Find where the given text appears and provide that cell's center as [x, y] coordinate. 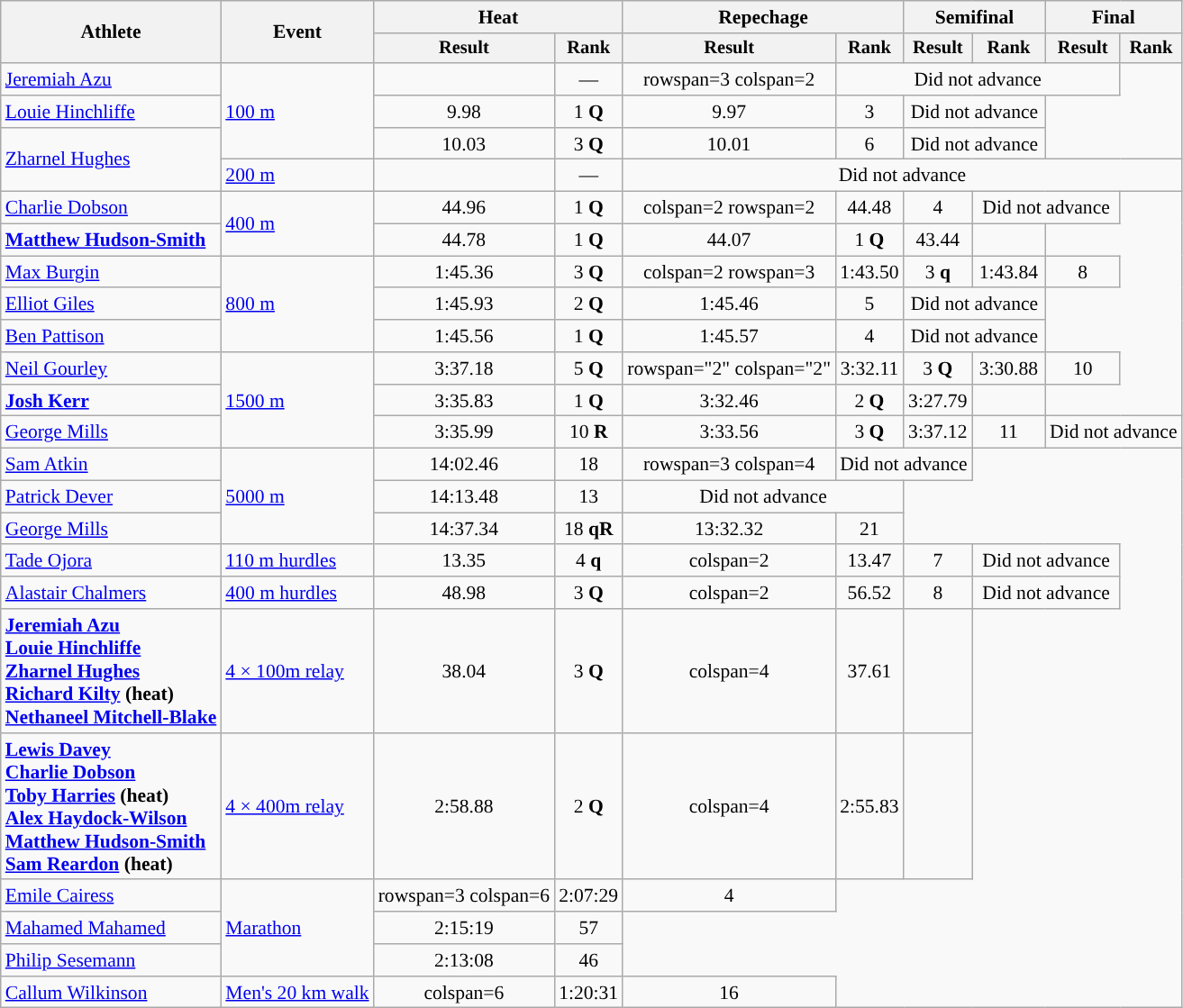
38.04 [465, 671]
1:43.84 [1009, 272]
400 m [297, 223]
2:13:08 [465, 960]
10.01 [729, 144]
13 [588, 497]
44.07 [729, 241]
Emile Cairess [112, 896]
Repechage [763, 17]
18 [588, 465]
13.35 [465, 561]
Patrick Dever [112, 497]
1:45.46 [729, 304]
44.78 [465, 241]
48.98 [465, 593]
13.47 [869, 561]
10 [1083, 368]
rowspan=3 colspan=6 [465, 896]
Tade Ojora [112, 561]
Max Burgin [112, 272]
200 m [297, 176]
1:45.36 [465, 272]
Mahamed Mahamed [112, 928]
Charlie Dobson [112, 208]
6 [869, 144]
2:58.88 [465, 807]
rowspan=3 colspan=2 [729, 79]
Louie Hinchliffe [112, 112]
5 Q [588, 368]
Event [297, 32]
2:07:29 [588, 896]
Zharnel Hughes [112, 160]
57 [588, 928]
56.52 [869, 593]
Neil Gourley [112, 368]
10.03 [465, 144]
3:35.99 [465, 432]
14:37.34 [465, 529]
9.97 [729, 112]
3:37.12 [938, 432]
5000 m [297, 497]
3:32.11 [869, 368]
3 [869, 112]
100 m [297, 112]
Final [1114, 17]
44.96 [465, 208]
11 [1009, 432]
1:45.56 [465, 336]
2:15:19 [465, 928]
14:02.46 [465, 465]
1:45.93 [465, 304]
9.98 [465, 112]
Lewis DaveyCharlie DobsonToby Harries (heat)Alex Haydock-WilsonMatthew Hudson-SmithSam Reardon (heat) [112, 807]
3:37.18 [465, 368]
colspan=2 rowspan=2 [729, 208]
800 m [297, 304]
10 R [588, 432]
Jeremiah Azu [112, 79]
4 q [588, 561]
46 [588, 960]
colspan=2 rowspan=3 [729, 272]
Alastair Chalmers [112, 593]
Josh Kerr [112, 401]
Heat [499, 17]
3:27.79 [938, 401]
400 m hurdles [297, 593]
1500 m [297, 400]
Marathon [297, 928]
13:32.32 [729, 529]
Sam Atkin [112, 465]
3:35.83 [465, 401]
Ben Pattison [112, 336]
rowspan=3 colspan=4 [729, 465]
1:45.57 [729, 336]
3 q [938, 272]
4 × 100m relay [297, 671]
44.48 [869, 208]
Matthew Hudson-Smith [112, 241]
2:55.83 [869, 807]
Elliot Giles [112, 304]
37.61 [869, 671]
43.44 [938, 241]
14:13.48 [465, 497]
rowspan="2" colspan="2" [729, 368]
3:32.46 [729, 401]
4 × 400m relay [297, 807]
110 m hurdles [297, 561]
5 [869, 304]
21 [869, 529]
Semifinal [975, 17]
Athlete [112, 32]
3:33.56 [729, 432]
18 qR [588, 529]
1:43.50 [869, 272]
Philip Sesemann [112, 960]
Jeremiah AzuLouie HinchliffeZharnel HughesRichard Kilty (heat)Nethaneel Mitchell-Blake [112, 671]
3:30.88 [1009, 368]
7 [938, 561]
